Return [X, Y] of the center of cell containing provided text 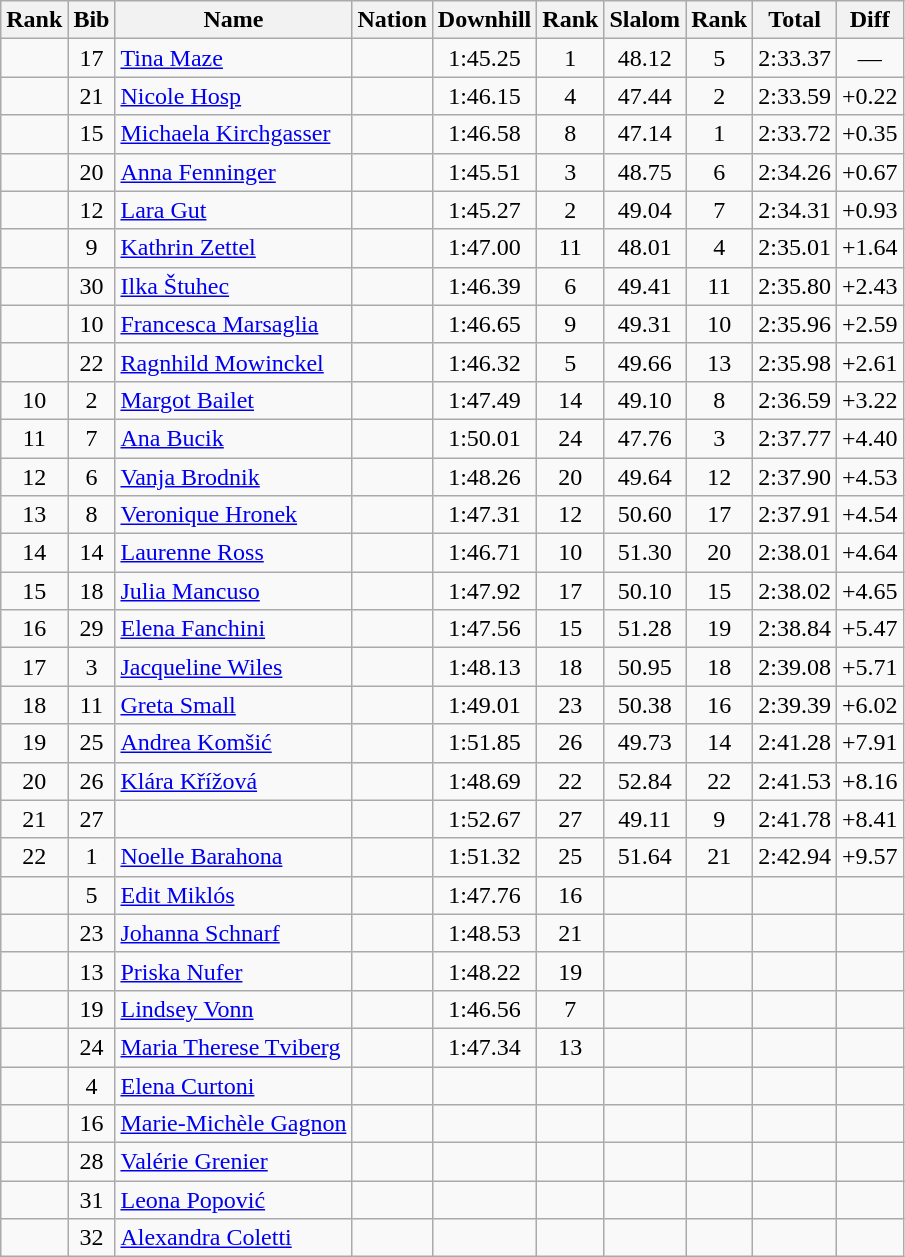
Tina Maze [234, 58]
50.60 [645, 515]
2:41.53 [795, 781]
Diff [870, 20]
49.66 [645, 362]
49.10 [645, 400]
Bib [92, 20]
2:37.77 [795, 438]
1:45.27 [484, 210]
49.31 [645, 324]
1:47.49 [484, 400]
Kathrin Zettel [234, 248]
+0.35 [870, 134]
+8.16 [870, 781]
1:47.56 [484, 629]
1:51.85 [484, 743]
48.75 [645, 172]
51.30 [645, 553]
48.12 [645, 58]
49.41 [645, 286]
+5.47 [870, 629]
2:41.28 [795, 743]
Ilka Štuhec [234, 286]
+7.91 [870, 743]
Johanna Schnarf [234, 933]
1:46.65 [484, 324]
1:47.31 [484, 515]
1:45.51 [484, 172]
Vanja Brodnik [234, 477]
1:51.32 [484, 857]
+2.43 [870, 286]
Downhill [484, 20]
47.44 [645, 96]
Valérie Grenier [234, 1162]
49.64 [645, 477]
+1.64 [870, 248]
+6.02 [870, 705]
2:36.59 [795, 400]
52.84 [645, 781]
+4.54 [870, 515]
32 [92, 1238]
Name [234, 20]
50.38 [645, 705]
+4.53 [870, 477]
+3.22 [870, 400]
Jacqueline Wiles [234, 667]
Ana Bucik [234, 438]
Elena Curtoni [234, 1085]
50.10 [645, 591]
30 [92, 286]
+4.40 [870, 438]
+0.67 [870, 172]
Priska Nufer [234, 971]
2:35.01 [795, 248]
Greta Small [234, 705]
1:48.53 [484, 933]
1:48.22 [484, 971]
1:52.67 [484, 819]
1:46.15 [484, 96]
Leona Popović [234, 1200]
31 [92, 1200]
+9.57 [870, 857]
Michaela Kirchgasser [234, 134]
1:46.71 [484, 553]
2:38.84 [795, 629]
2:37.90 [795, 477]
+8.41 [870, 819]
1:46.58 [484, 134]
Andrea Komšić [234, 743]
1:47.34 [484, 1047]
2:35.98 [795, 362]
2:35.80 [795, 286]
2:39.39 [795, 705]
Anna Fenninger [234, 172]
2:37.91 [795, 515]
Nation [392, 20]
2:35.96 [795, 324]
2:38.01 [795, 553]
Total [795, 20]
Ragnhild Mowinckel [234, 362]
Margot Bailet [234, 400]
2:34.31 [795, 210]
Noelle Barahona [234, 857]
2:41.78 [795, 819]
Marie-Michèle Gagnon [234, 1124]
2:34.26 [795, 172]
2:33.72 [795, 134]
2:33.37 [795, 58]
1:45.25 [484, 58]
51.64 [645, 857]
28 [92, 1162]
48.01 [645, 248]
1:49.01 [484, 705]
+4.64 [870, 553]
1:50.01 [484, 438]
2:39.08 [795, 667]
Maria Therese Tviberg [234, 1047]
2:42.94 [795, 857]
1:48.13 [484, 667]
Nicole Hosp [234, 96]
1:46.39 [484, 286]
Laurenne Ross [234, 553]
Klára Křížová [234, 781]
51.28 [645, 629]
2:38.02 [795, 591]
Francesca Marsaglia [234, 324]
Slalom [645, 20]
+2.61 [870, 362]
+0.22 [870, 96]
47.14 [645, 134]
1:48.26 [484, 477]
Lara Gut [234, 210]
29 [92, 629]
Veronique Hronek [234, 515]
1:48.69 [484, 781]
50.95 [645, 667]
Lindsey Vonn [234, 1009]
+0.93 [870, 210]
1:47.92 [484, 591]
— [870, 58]
+5.71 [870, 667]
+2.59 [870, 324]
Julia Mancuso [234, 591]
47.76 [645, 438]
49.73 [645, 743]
Alexandra Coletti [234, 1238]
+4.65 [870, 591]
1:47.00 [484, 248]
49.04 [645, 210]
2:33.59 [795, 96]
49.11 [645, 819]
Elena Fanchini [234, 629]
1:46.56 [484, 1009]
Edit Miklós [234, 895]
1:47.76 [484, 895]
1:46.32 [484, 362]
